Output the [X, Y] coordinate of the center of the cell containing the given text.  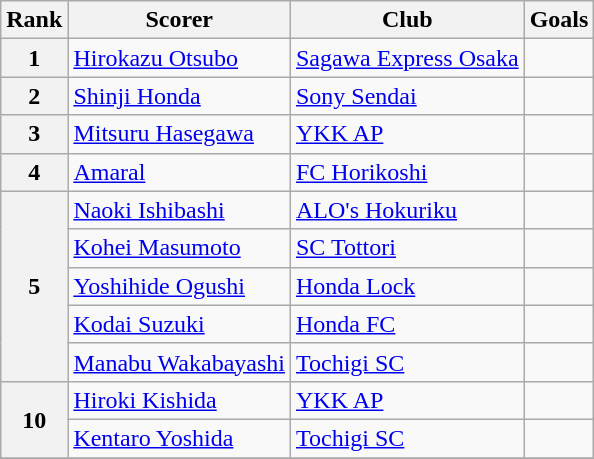
Sony Sendai [407, 96]
Hirokazu Otsubo [180, 58]
1 [34, 58]
2 [34, 96]
ALO's Hokuriku [407, 210]
FC Horikoshi [407, 172]
Kohei Masumoto [180, 248]
Rank [34, 20]
5 [34, 286]
Shinji Honda [180, 96]
Manabu Wakabayashi [180, 362]
Sagawa Express Osaka [407, 58]
Honda FC [407, 324]
3 [34, 134]
Mitsuru Hasegawa [180, 134]
4 [34, 172]
Goals [559, 20]
Yoshihide Ogushi [180, 286]
Kodai Suzuki [180, 324]
Scorer [180, 20]
10 [34, 419]
Amaral [180, 172]
Honda Lock [407, 286]
Hiroki Kishida [180, 400]
Naoki Ishibashi [180, 210]
SC Tottori [407, 248]
Club [407, 20]
Kentaro Yoshida [180, 438]
